Provide the [x, y] coordinate of the cell's center where the given text is located.  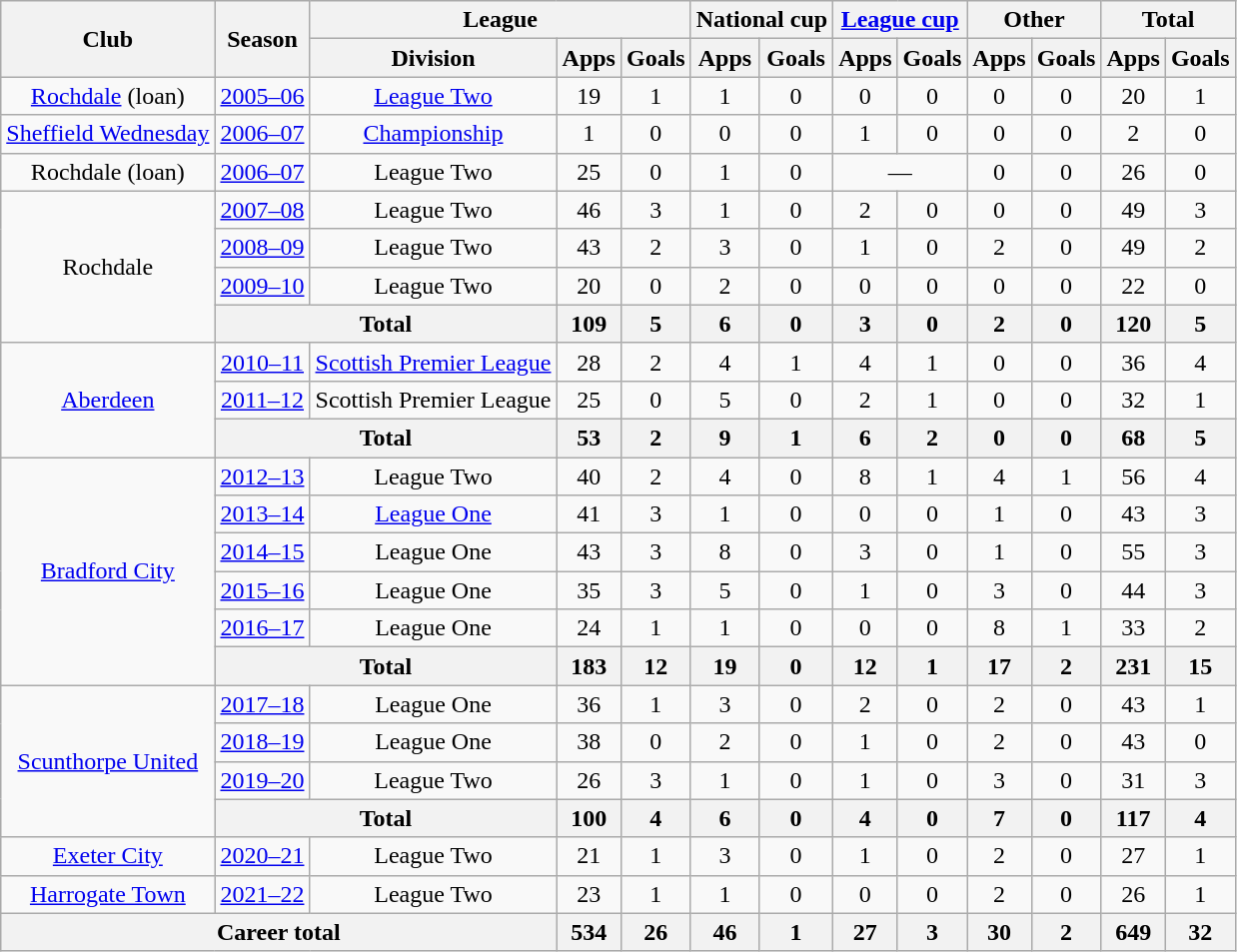
League cup [900, 20]
109 [589, 324]
41 [589, 514]
534 [589, 932]
44 [1133, 590]
22 [1133, 286]
17 [999, 666]
2015–16 [262, 590]
National cup [761, 20]
2008–09 [262, 248]
2007–08 [262, 210]
Division [434, 58]
Sheffield Wednesday [108, 134]
68 [1133, 438]
183 [589, 666]
55 [1133, 552]
2005–06 [262, 96]
Season [262, 39]
2020–21 [262, 856]
33 [1133, 628]
100 [589, 818]
2012–13 [262, 476]
120 [1133, 324]
40 [589, 476]
Bradford City [108, 571]
53 [589, 438]
2021–22 [262, 894]
30 [999, 932]
23 [589, 894]
15 [1200, 666]
35 [589, 590]
9 [724, 438]
Harrogate Town [108, 894]
21 [589, 856]
2009–10 [262, 286]
38 [589, 742]
Aberdeen [108, 400]
56 [1133, 476]
Rochdale [108, 267]
2018–19 [262, 742]
Other [1034, 20]
2016–17 [262, 628]
Scunthorpe United [108, 761]
31 [1133, 780]
League [500, 20]
2011–12 [262, 400]
7 [999, 818]
2014–15 [262, 552]
Club [108, 39]
28 [589, 362]
24 [589, 628]
2013–14 [262, 514]
Exeter City [108, 856]
Career total [279, 932]
2010–11 [262, 362]
117 [1133, 818]
Championship [434, 134]
— [900, 172]
2017–18 [262, 704]
231 [1133, 666]
2019–20 [262, 780]
649 [1133, 932]
